Scan for the cell matching the given text and deliver its [X, Y] coordinate at center. 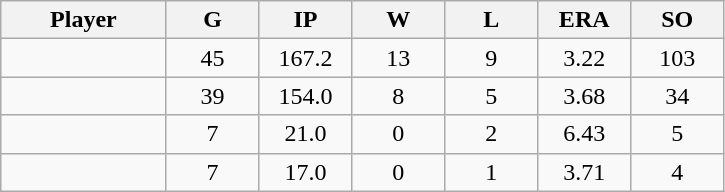
45 [212, 58]
167.2 [306, 58]
IP [306, 20]
3.71 [584, 172]
8 [398, 96]
L [492, 20]
34 [678, 96]
ERA [584, 20]
17.0 [306, 172]
SO [678, 20]
39 [212, 96]
4 [678, 172]
1 [492, 172]
6.43 [584, 134]
21.0 [306, 134]
13 [398, 58]
Player [84, 20]
G [212, 20]
2 [492, 134]
9 [492, 58]
103 [678, 58]
3.68 [584, 96]
154.0 [306, 96]
W [398, 20]
3.22 [584, 58]
